Capture the cell that displays the provided text and extract its [X, Y] central coordinate. 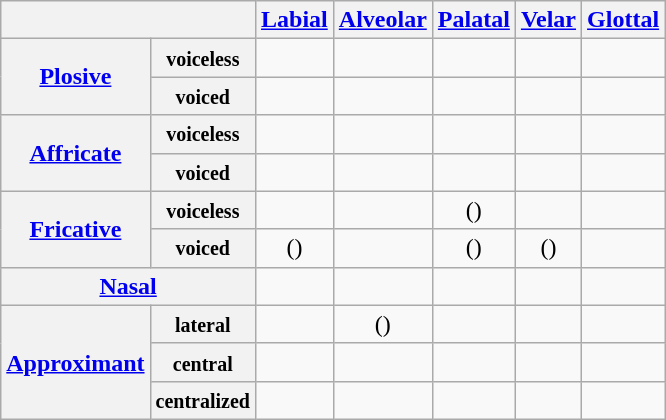
Alveolar [382, 20]
Plosive [76, 77]
Glottal [624, 20]
Fricative [76, 229]
Labial [295, 20]
Affricate [76, 153]
Approximant [76, 362]
central [202, 362]
Palatal [474, 20]
Nasal [128, 286]
centralized [202, 400]
Velar [548, 20]
lateral [202, 324]
